Output the [X, Y] coordinate of the center of the cell containing the given text.  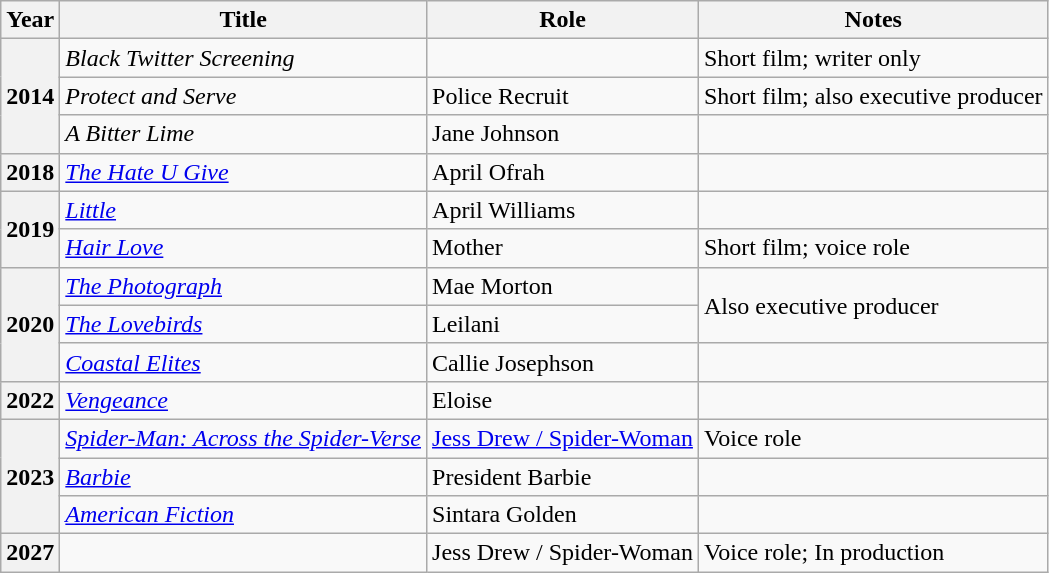
The Lovebirds [244, 324]
April Williams [563, 210]
Protect and Serve [244, 96]
April Ofrah [563, 172]
Mother [563, 248]
Mae Morton [563, 286]
2023 [30, 476]
Voice role [873, 438]
Vengeance [244, 400]
Role [563, 20]
2022 [30, 400]
Barbie [244, 477]
Short film; writer only [873, 58]
2020 [30, 324]
Title [244, 20]
2027 [30, 553]
The Hate U Give [244, 172]
A Bitter Lime [244, 134]
Leilani [563, 324]
Jane Johnson [563, 134]
Little [244, 210]
Callie Josephson [563, 362]
Short film; voice role [873, 248]
Spider-Man: Across the Spider-Verse [244, 438]
Notes [873, 20]
Hair Love [244, 248]
Sintara Golden [563, 515]
Short film; also executive producer [873, 96]
Eloise [563, 400]
American Fiction [244, 515]
Coastal Elites [244, 362]
Black Twitter Screening [244, 58]
2018 [30, 172]
2019 [30, 229]
The Photograph [244, 286]
President Barbie [563, 477]
Also executive producer [873, 305]
Police Recruit [563, 96]
Voice role; In production [873, 553]
2014 [30, 96]
Year [30, 20]
